Search for the cell housing the specified text and yield its [X, Y] center coordinate. 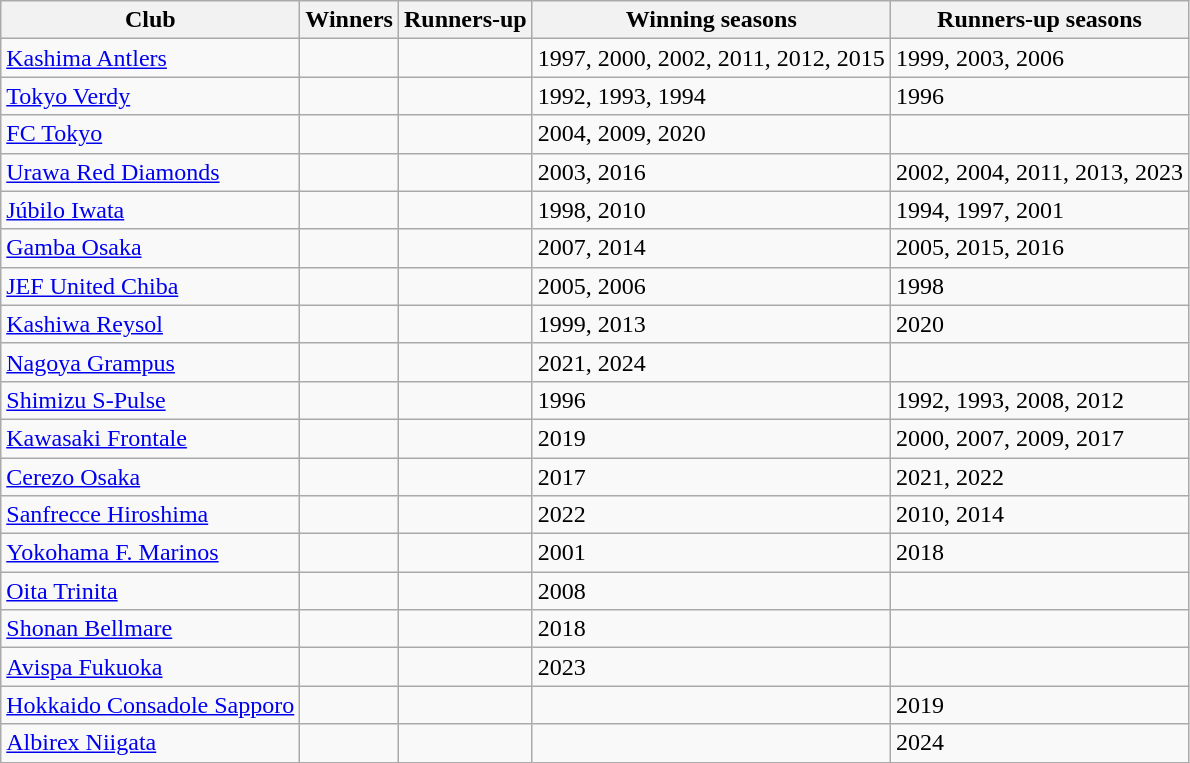
1998, 2010 [711, 210]
1994, 1997, 2001 [1039, 210]
Avispa Fukuoka [150, 667]
2010, 2014 [1039, 515]
Cerezo Osaka [150, 477]
Kashiwa Reysol [150, 324]
2000, 2007, 2009, 2017 [1039, 438]
1992, 1993, 1994 [711, 96]
FC Tokyo [150, 134]
2022 [711, 515]
Runners-up seasons [1039, 20]
2023 [711, 667]
2008 [711, 591]
Urawa Red Diamonds [150, 172]
Kashima Antlers [150, 58]
2021, 2024 [711, 362]
2005, 2006 [711, 286]
Winning seasons [711, 20]
2017 [711, 477]
2007, 2014 [711, 248]
1997, 2000, 2002, 2011, 2012, 2015 [711, 58]
2020 [1039, 324]
Yokohama F. Marinos [150, 553]
Shonan Bellmare [150, 629]
JEF United Chiba [150, 286]
Tokyo Verdy [150, 96]
1992, 1993, 2008, 2012 [1039, 400]
Hokkaido Consadole Sapporo [150, 705]
Kawasaki Frontale [150, 438]
Runners-up [465, 20]
Gamba Osaka [150, 248]
Albirex Niigata [150, 743]
2004, 2009, 2020 [711, 134]
2021, 2022 [1039, 477]
Shimizu S-Pulse [150, 400]
Oita Trinita [150, 591]
Club [150, 20]
2003, 2016 [711, 172]
Nagoya Grampus [150, 362]
2001 [711, 553]
2002, 2004, 2011, 2013, 2023 [1039, 172]
Júbilo Iwata [150, 210]
1998 [1039, 286]
1999, 2003, 2006 [1039, 58]
1999, 2013 [711, 324]
Winners [350, 20]
2005, 2015, 2016 [1039, 248]
Sanfrecce Hiroshima [150, 515]
2024 [1039, 743]
